Capture the cell that displays the provided text and extract its (X, Y) central coordinate. 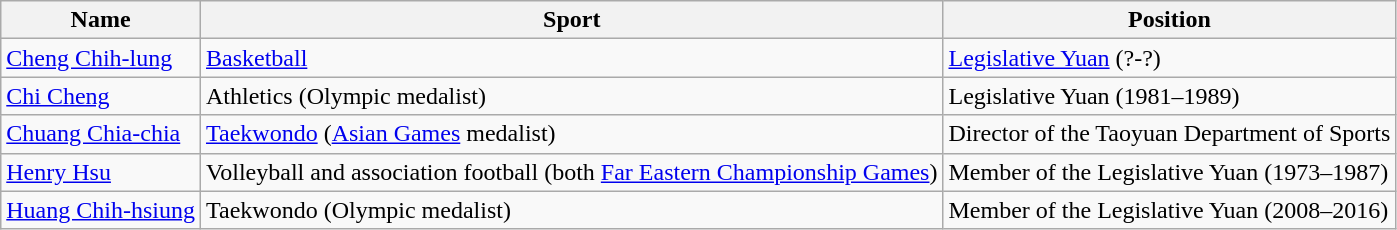
Legislative Yuan (?-?) (1170, 58)
Taekwondo (Olympic medalist) (571, 210)
Huang Chih-hsiung (101, 210)
Member of the Legislative Yuan (1973–1987) (1170, 172)
Chuang Chia-chia (101, 134)
Name (101, 20)
Sport (571, 20)
Athletics (Olympic medalist) (571, 96)
Position (1170, 20)
Taekwondo (Asian Games medalist) (571, 134)
Chi Cheng (101, 96)
Legislative Yuan (1981–1989) (1170, 96)
Volleyball and association football (both Far Eastern Championship Games) (571, 172)
Member of the Legislative Yuan (2008–2016) (1170, 210)
Cheng Chih-lung (101, 58)
Basketball (571, 58)
Director of the Taoyuan Department of Sports (1170, 134)
Henry Hsu (101, 172)
